Extract the (X, Y) coordinate from the center of the cell holding the provided text.  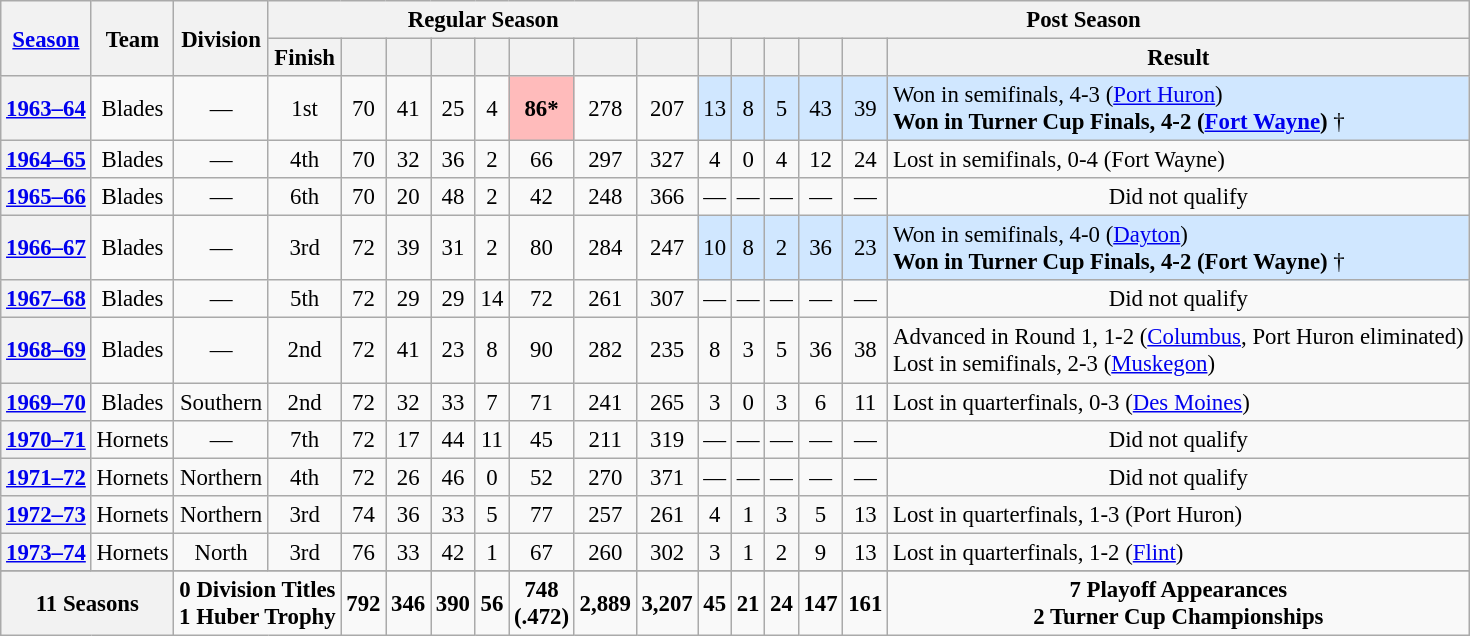
25 (454, 108)
Lost in quarterfinals, 1-2 (Flint) (1178, 552)
297 (605, 160)
76 (364, 552)
248 (605, 197)
1967–68 (46, 299)
1st (304, 108)
52 (542, 477)
366 (667, 197)
7 Playoff Appearances2 Turner Cup Championships (1178, 604)
1972–73 (46, 514)
86* (542, 108)
1968–69 (46, 350)
Regular Season (483, 20)
390 (454, 604)
Season (46, 38)
20 (408, 197)
6th (304, 197)
Lost in quarterfinals, 0-3 (Des Moines) (1178, 402)
211 (605, 439)
1966–67 (46, 248)
12 (820, 160)
241 (605, 402)
48 (454, 197)
265 (667, 402)
46 (454, 477)
327 (667, 160)
56 (492, 604)
Post Season (1084, 20)
5th (304, 299)
38 (866, 350)
10 (714, 248)
44 (454, 439)
90 (542, 350)
7 (492, 402)
235 (667, 350)
1963–64 (46, 108)
11 Seasons (88, 604)
270 (605, 477)
Won in semifinals, 4-0 (Dayton)Won in Turner Cup Finals, 4-2 (Fort Wayne) † (1178, 248)
307 (667, 299)
278 (605, 108)
Team (132, 38)
North (221, 552)
302 (667, 552)
67 (542, 552)
14 (492, 299)
Division (221, 38)
31 (454, 248)
17 (408, 439)
260 (605, 552)
247 (667, 248)
371 (667, 477)
1971–72 (46, 477)
282 (605, 350)
1970–71 (46, 439)
43 (820, 108)
319 (667, 439)
21 (748, 604)
71 (542, 402)
Won in semifinals, 4-3 (Port Huron)Won in Turner Cup Finals, 4-2 (Fort Wayne) † (1178, 108)
1965–66 (46, 197)
Result (1178, 58)
9 (820, 552)
Lost in semifinals, 0-4 (Fort Wayne) (1178, 160)
792 (364, 604)
346 (408, 604)
77 (542, 514)
Finish (304, 58)
Lost in quarterfinals, 1-3 (Port Huron) (1178, 514)
3,207 (667, 604)
74 (364, 514)
207 (667, 108)
26 (408, 477)
7th (304, 439)
Southern (221, 402)
1973–74 (46, 552)
Advanced in Round 1, 1-2 (Columbus, Port Huron eliminated)Lost in semifinals, 2-3 (Muskegon) (1178, 350)
1964–65 (46, 160)
1969–70 (46, 402)
2,889 (605, 604)
257 (605, 514)
147 (820, 604)
80 (542, 248)
66 (542, 160)
748(.472) (542, 604)
6 (820, 402)
284 (605, 248)
161 (866, 604)
0 Division Titles1 Huber Trophy (258, 604)
